Provide the (x, y) coordinate of the cell's center where the given text is located.  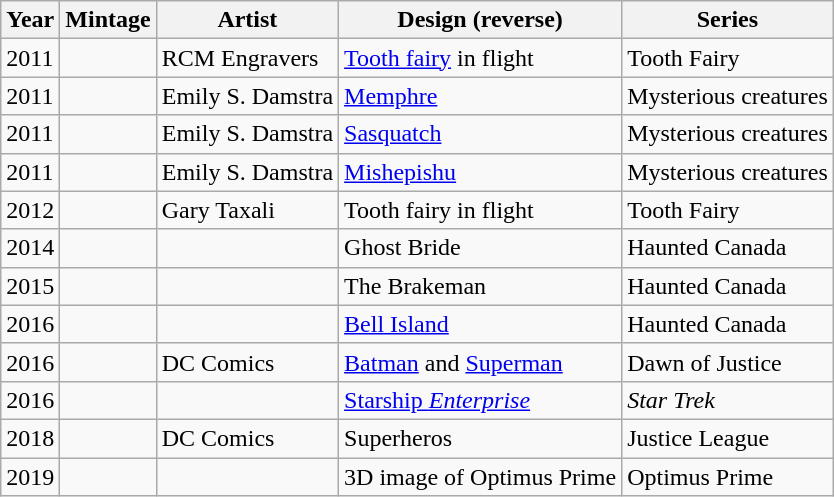
Star Trek (728, 400)
Batman and Superman (480, 362)
2014 (30, 248)
Sasquatch (480, 134)
Series (728, 20)
Starship Enterprise (480, 400)
Memphre (480, 96)
Design (reverse) (480, 20)
Mintage (108, 20)
The Brakeman (480, 286)
Superheros (480, 438)
Year (30, 20)
Dawn of Justice (728, 362)
Optimus Prime (728, 477)
Artist (247, 20)
Justice League (728, 438)
Bell Island (480, 324)
RCM Engravers (247, 58)
2012 (30, 210)
2018 (30, 438)
2015 (30, 286)
Ghost Bride (480, 248)
3D image of Optimus Prime (480, 477)
2019 (30, 477)
Mishepishu (480, 172)
Gary Taxali (247, 210)
